From the cell containing the given text, extract its center point as (x, y) coordinate. 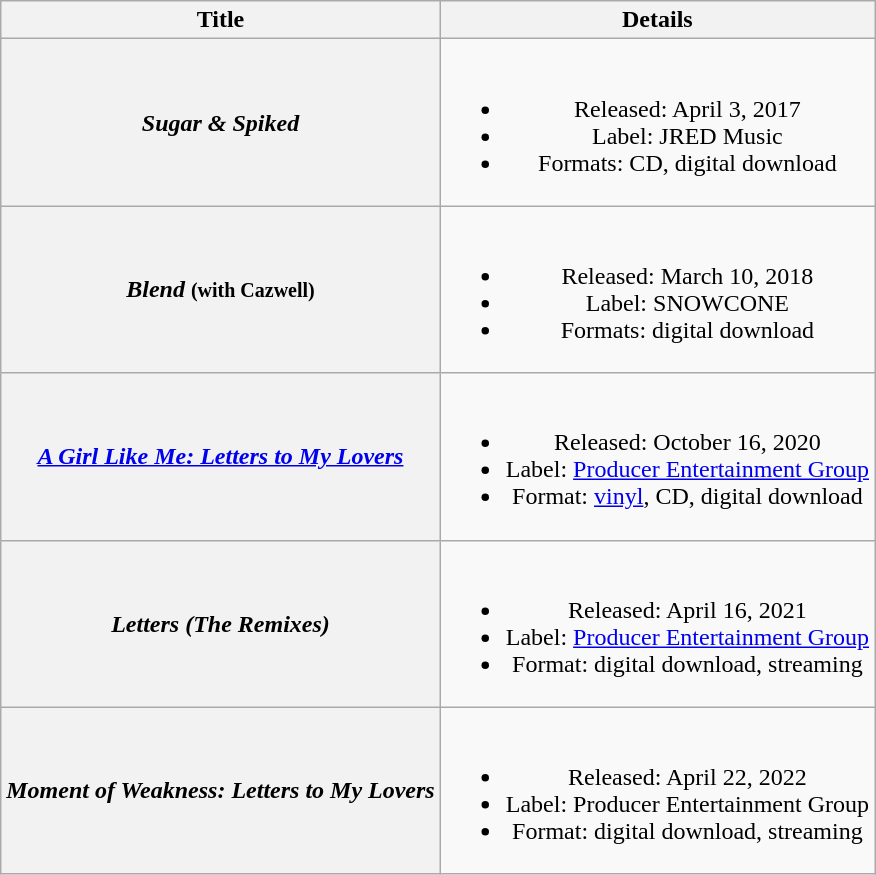
Title (220, 20)
Released: April 3, 2017Label: JRED MusicFormats: CD, digital download (657, 122)
Letters (The Remixes) (220, 624)
Released: April 16, 2021Label: Producer Entertainment GroupFormat: digital download, streaming (657, 624)
Moment of Weakness: Letters to My Lovers (220, 790)
Released: March 10, 2018Label: SNOWCONEFormats: digital download (657, 290)
Released: April 22, 2022Label: Producer Entertainment GroupFormat: digital download, streaming (657, 790)
A Girl Like Me: Letters to My Lovers (220, 456)
Sugar & Spiked (220, 122)
Blend (with Cazwell) (220, 290)
Details (657, 20)
Released: October 16, 2020Label: Producer Entertainment GroupFormat: vinyl, CD, digital download (657, 456)
